Pinpoint the cell where the given text exists, returning its [X, Y] midpoint coordinate. 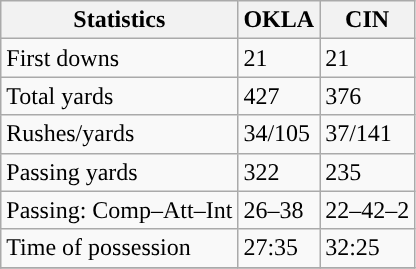
Passing yards [120, 172]
376 [368, 96]
Passing: Comp–Att–Int [120, 210]
26–38 [279, 210]
Time of possession [120, 248]
322 [279, 172]
22–42–2 [368, 210]
27:35 [279, 248]
OKLA [279, 20]
First downs [120, 58]
34/105 [279, 134]
427 [279, 96]
37/141 [368, 134]
CIN [368, 20]
Statistics [120, 20]
235 [368, 172]
Total yards [120, 96]
32:25 [368, 248]
Rushes/yards [120, 134]
